Provide the (X, Y) coordinate of the cell's center where the given text is located.  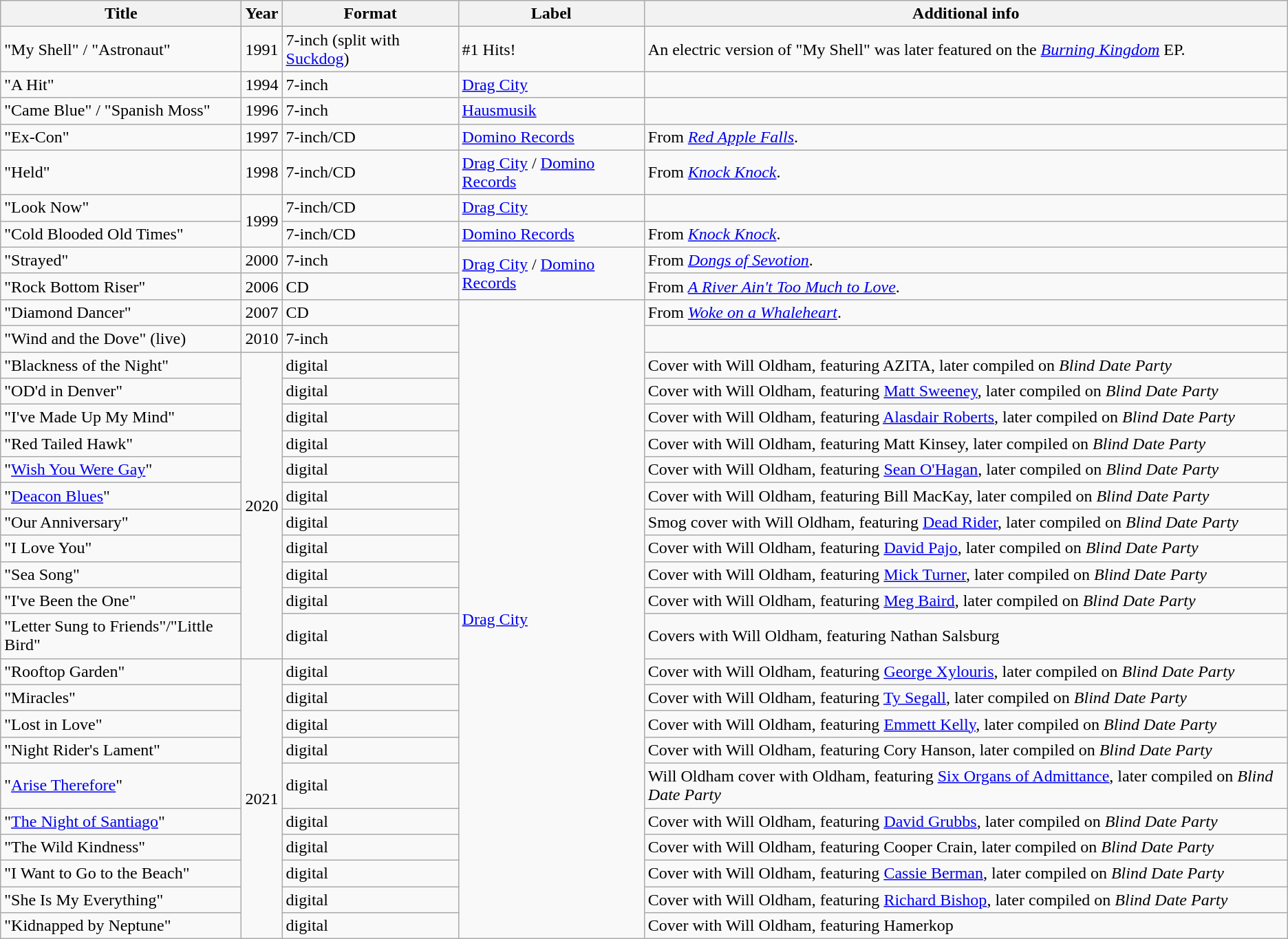
"Night Rider's Lament" (121, 750)
Cover with Will Oldham, featuring Richard Bishop, later compiled on Blind Date Party (966, 900)
1994 (261, 85)
From Dongs of Sevotion. (966, 260)
1996 (261, 111)
#1 Hits! (551, 50)
"Red Tailed Hawk" (121, 444)
"Wind and the Dove" (live) (121, 338)
Cover with Will Oldham, featuring Ty Segall, later compiled on Blind Date Party (966, 698)
"Look Now" (121, 208)
1997 (261, 137)
"Ex-Con" (121, 137)
Will Oldham cover with Oldham, featuring Six Organs of Admittance, later compiled on Blind Date Party (966, 786)
Cover with Will Oldham, featuring Emmett Kelly, later compiled on Blind Date Party (966, 724)
"Blackness of the Night" (121, 365)
"Kidnapped by Neptune" (121, 926)
1998 (261, 172)
Additional info (966, 14)
"I've Made Up My Mind" (121, 418)
Cover with Will Oldham, featuring David Pajo, later compiled on Blind Date Party (966, 548)
Year (261, 14)
From Woke on a Whaleheart. (966, 312)
Cover with Will Oldham, featuring Matt Kinsey, later compiled on Blind Date Party (966, 444)
"Held" (121, 172)
Title (121, 14)
"Strayed" (121, 260)
2000 (261, 260)
"A Hit" (121, 85)
2010 (261, 338)
"Cold Blooded Old Times" (121, 234)
"Came Blue" / "Spanish Moss" (121, 111)
2020 (261, 506)
Smog cover with Will Oldham, featuring Dead Rider, later compiled on Blind Date Party (966, 522)
Hausmusik (551, 111)
Cover with Will Oldham, featuring Hamerkop (966, 926)
"The Wild Kindness" (121, 848)
1991 (261, 50)
Covers with Will Oldham, featuring Nathan Salsburg (966, 636)
"The Night of Santiago" (121, 821)
"Sea Song" (121, 574)
Cover with Will Oldham, featuring Sean O'Hagan, later compiled on Blind Date Party (966, 470)
2021 (261, 799)
2007 (261, 312)
Cover with Will Oldham, featuring Alasdair Roberts, later compiled on Blind Date Party (966, 418)
"Rooftop Garden" (121, 671)
"Lost in Love" (121, 724)
2006 (261, 286)
7-inch (split with Suckdog) (370, 50)
"Arise Therefore" (121, 786)
Format (370, 14)
From A River Ain't Too Much to Love. (966, 286)
"Rock Bottom Riser" (121, 286)
From Red Apple Falls. (966, 137)
An electric version of "My Shell" was later featured on the Burning Kingdom EP. (966, 50)
1999 (261, 221)
"OD'd in Denver" (121, 391)
"I Want to Go to the Beach" (121, 874)
"I've Been the One" (121, 601)
"Deacon Blues" (121, 496)
Cover with Will Oldham, featuring Cassie Berman, later compiled on Blind Date Party (966, 874)
"My Shell" / "Astronaut" (121, 50)
"Miracles" (121, 698)
"I Love You" (121, 548)
Cover with Will Oldham, featuring Cory Hanson, later compiled on Blind Date Party (966, 750)
Cover with Will Oldham, featuring David Grubbs, later compiled on Blind Date Party (966, 821)
"Diamond Dancer" (121, 312)
Cover with Will Oldham, featuring Mick Turner, later compiled on Blind Date Party (966, 574)
Cover with Will Oldham, featuring Cooper Crain, later compiled on Blind Date Party (966, 848)
Label (551, 14)
Cover with Will Oldham, featuring Bill MacKay, later compiled on Blind Date Party (966, 496)
"Wish You Were Gay" (121, 470)
Cover with Will Oldham, featuring Meg Baird, later compiled on Blind Date Party (966, 601)
"Letter Sung to Friends"/"Little Bird" (121, 636)
"Our Anniversary" (121, 522)
Cover with Will Oldham, featuring Matt Sweeney, later compiled on Blind Date Party (966, 391)
Cover with Will Oldham, featuring AZITA, later compiled on Blind Date Party (966, 365)
"She Is My Everything" (121, 900)
Cover with Will Oldham, featuring George Xylouris, later compiled on Blind Date Party (966, 671)
